For the text-containing cell, return its midpoint in (X, Y) coordinate format. 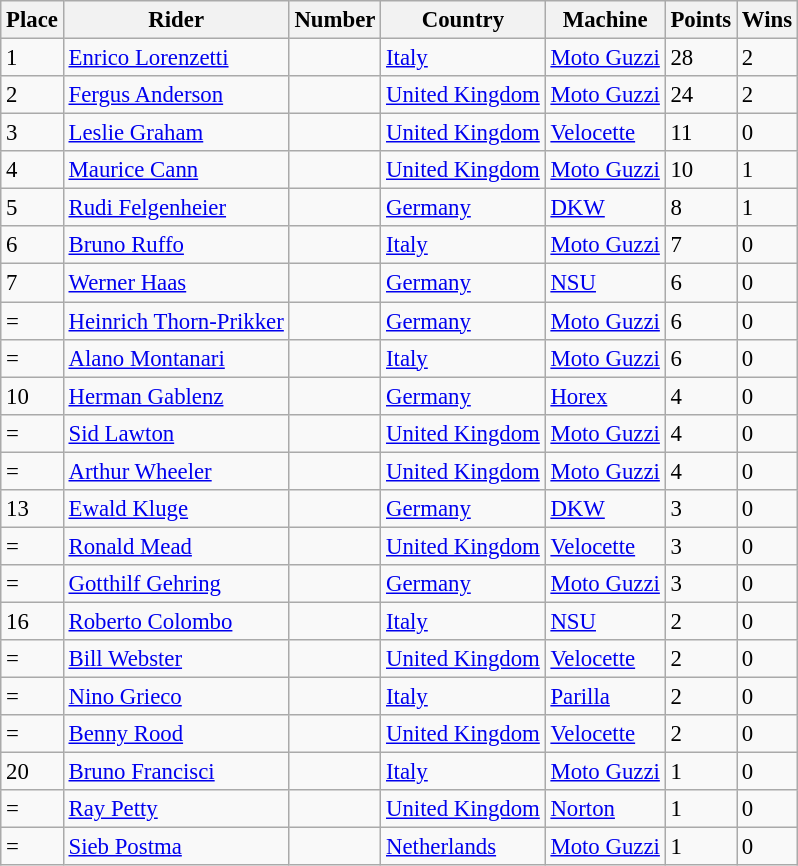
Place (32, 20)
Ewald Kluge (176, 509)
11 (700, 133)
28 (700, 58)
Arthur Wheeler (176, 471)
Machine (605, 20)
Rudi Felgenheier (176, 208)
Sieb Postma (176, 847)
Heinrich Thorn-Prikker (176, 321)
Norton (605, 809)
Bruno Francisci (176, 772)
Fergus Anderson (176, 95)
Maurice Cann (176, 170)
Gotthilf Gehring (176, 584)
Country (463, 20)
Leslie Graham (176, 133)
Wins (768, 20)
Roberto Colombo (176, 621)
5 (32, 208)
Points (700, 20)
Herman Gablenz (176, 396)
Sid Lawton (176, 433)
20 (32, 772)
Enrico Lorenzetti (176, 58)
Netherlands (463, 847)
Ronald Mead (176, 546)
24 (700, 95)
Horex (605, 396)
Parilla (605, 697)
16 (32, 621)
Rider (176, 20)
Ray Petty (176, 809)
8 (700, 208)
Nino Grieco (176, 697)
13 (32, 509)
Number (335, 20)
Alano Montanari (176, 358)
Bruno Ruffo (176, 245)
Bill Webster (176, 659)
Benny Rood (176, 734)
Werner Haas (176, 283)
